Return the [x, y] coordinate for the center point of the cell that contains the specified text.  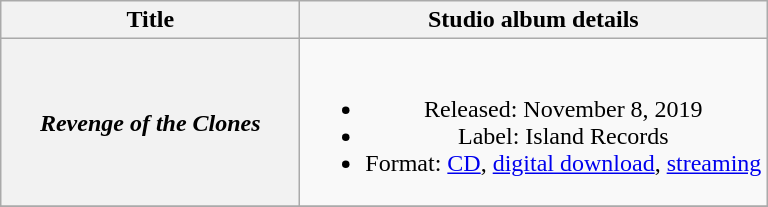
Revenge of the Clones [150, 122]
Released: November 8, 2019Label: Island RecordsFormat: CD, digital download, streaming [534, 122]
Title [150, 20]
Studio album details [534, 20]
